Extract the (x, y) coordinate from the center of the cell holding the provided text.  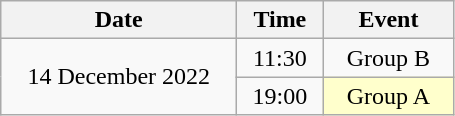
Date (119, 20)
Group B (388, 58)
Event (388, 20)
Group A (388, 96)
14 December 2022 (119, 77)
19:00 (280, 96)
Time (280, 20)
11:30 (280, 58)
